Provide the (x, y) coordinate of the cell's center where the given text is located.  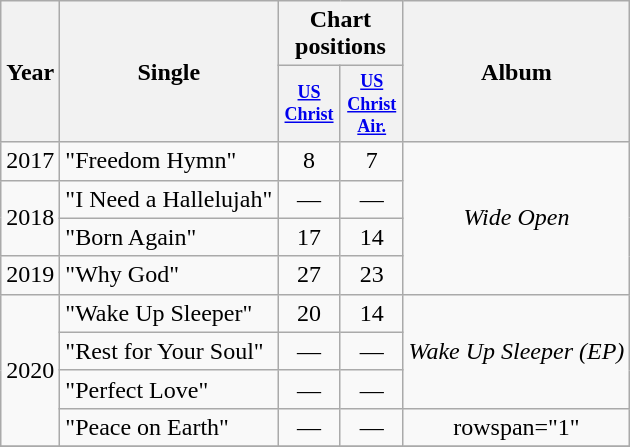
20 (310, 313)
17 (310, 237)
"Perfect Love" (169, 389)
27 (310, 275)
7 (372, 161)
2020 (30, 370)
Single (169, 72)
Album (516, 72)
"I Need a Hallelujah" (169, 199)
Wide Open (516, 218)
"Wake Up Sleeper" (169, 313)
8 (310, 161)
Year (30, 72)
2019 (30, 275)
"Peace on Earth" (169, 427)
23 (372, 275)
Wake Up Sleeper (EP) (516, 351)
"Born Again" (169, 237)
2018 (30, 218)
"Freedom Hymn" (169, 161)
"Why God" (169, 275)
"Rest for Your Soul" (169, 351)
rowspan="1" (516, 427)
2017 (30, 161)
USChrist Air. (372, 104)
Chart positions (340, 34)
USChrist (310, 104)
